Search for the cell housing the specified text and yield its [X, Y] center coordinate. 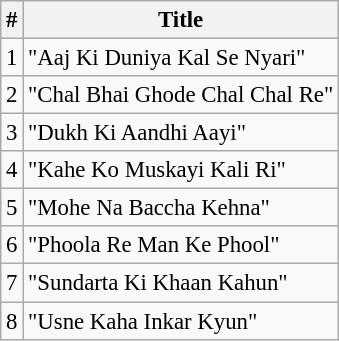
"Phoola Re Man Ke Phool" [181, 245]
"Dukh Ki Aandhi Aayi" [181, 133]
3 [12, 133]
"Chal Bhai Ghode Chal Chal Re" [181, 95]
5 [12, 208]
"Kahe Ko Muskayi Kali Ri" [181, 170]
6 [12, 245]
8 [12, 321]
# [12, 20]
"Usne Kaha Inkar Kyun" [181, 321]
1 [12, 58]
2 [12, 95]
"Sundarta Ki Khaan Kahun" [181, 283]
"Aaj Ki Duniya Kal Se Nyari" [181, 58]
4 [12, 170]
Title [181, 20]
7 [12, 283]
"Mohe Na Baccha Kehna" [181, 208]
